Provide the [X, Y] coordinate of the cell's center where the given text is located.  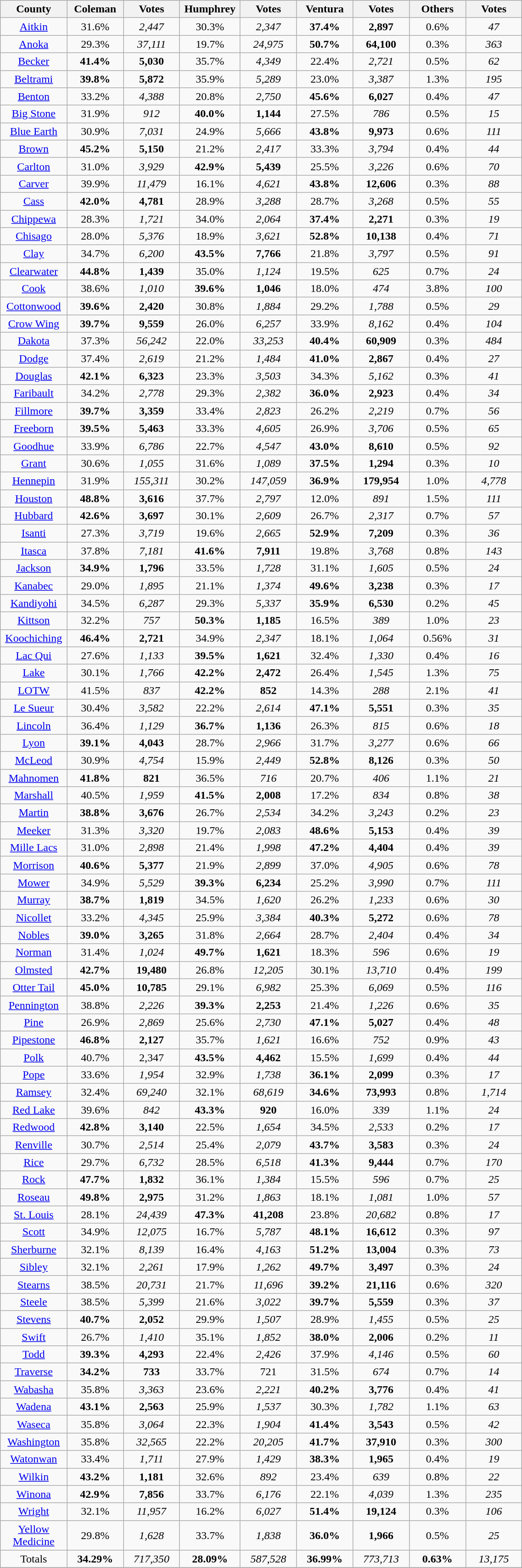
5,027 [381, 1022]
1,819 [152, 900]
Swift [34, 1337]
46.8% [95, 1040]
1,429 [268, 1459]
3,243 [381, 813]
39.2% [325, 1284]
Goodhue [34, 446]
2,898 [152, 848]
Kandiyohi [34, 603]
43.3% [210, 1110]
1,089 [268, 463]
2.1% [437, 690]
25.2% [325, 883]
21,116 [381, 1284]
2,006 [381, 1337]
1,262 [268, 1267]
45.2% [95, 149]
35.1% [210, 1337]
88 [494, 184]
37.9% [325, 1355]
Faribault [34, 393]
1,294 [381, 463]
1,537 [268, 1407]
155,311 [152, 481]
Dodge [34, 358]
Red Lake [34, 1110]
22 [494, 1477]
2,797 [268, 498]
2,966 [268, 743]
320 [494, 1284]
1.5% [437, 498]
639 [381, 1477]
Wadena [34, 1407]
38.3% [325, 1459]
11,696 [268, 1284]
20.8% [210, 96]
2,083 [268, 830]
Hubbard [34, 516]
Coleman [95, 9]
10 [494, 463]
3,265 [152, 935]
Lake [34, 673]
49.6% [325, 586]
Beltrami [34, 79]
235 [494, 1494]
5,153 [381, 830]
16.6% [325, 1040]
Big Stone [34, 114]
3,676 [152, 813]
4,781 [152, 201]
Carlton [34, 166]
2,404 [381, 935]
41.6% [210, 551]
2,426 [268, 1355]
2,079 [268, 1145]
Renville [34, 1145]
7,031 [152, 131]
16.1% [210, 184]
Dakota [34, 341]
170 [494, 1162]
406 [381, 778]
2,867 [381, 358]
1,721 [152, 219]
30.8% [210, 306]
3,990 [381, 883]
1,455 [381, 1319]
1,226 [381, 1005]
6,518 [268, 1162]
Norman [34, 952]
36 [494, 533]
Sherburne [34, 1249]
773,713 [381, 1559]
2,261 [152, 1267]
32.2% [95, 621]
Fillmore [34, 411]
1,010 [152, 289]
39.0% [95, 935]
363 [494, 44]
9,444 [381, 1162]
38.0% [325, 1337]
75 [494, 673]
2,778 [152, 393]
6,982 [268, 987]
6,257 [268, 324]
Kanabec [34, 586]
34.7% [95, 254]
20,205 [268, 1442]
3,238 [381, 586]
92 [494, 446]
2,099 [381, 1075]
1,954 [152, 1075]
18 [494, 725]
23.8% [325, 1215]
22.1% [325, 1494]
2,619 [152, 358]
18.0% [325, 289]
Winona [34, 1494]
2,221 [268, 1389]
Wilkin [34, 1477]
1,782 [381, 1407]
1,046 [268, 289]
4,146 [381, 1355]
891 [381, 498]
4,547 [268, 446]
1,788 [381, 306]
5,439 [268, 166]
21.6% [210, 1302]
70 [494, 166]
9,559 [152, 324]
1,966 [381, 1535]
Koochiching [34, 638]
1,410 [152, 1337]
39.1% [95, 743]
2,449 [268, 760]
33.6% [95, 1075]
36.9% [325, 481]
3,288 [268, 201]
31.1% [325, 568]
6,200 [152, 254]
Ventura [325, 9]
20,731 [152, 1284]
3,621 [268, 236]
1,330 [381, 655]
56,242 [152, 341]
Pennington [34, 1005]
195 [494, 79]
41,208 [268, 1215]
2,897 [381, 27]
3,697 [152, 516]
22.7% [210, 446]
22.5% [210, 1127]
Le Sueur [34, 708]
892 [268, 1477]
3,384 [268, 918]
63 [494, 1407]
837 [152, 690]
2,472 [268, 673]
4,349 [268, 62]
Yellow Medicine [34, 1535]
Benton [34, 96]
29.1% [210, 987]
Murray [34, 900]
Redwood [34, 1127]
49.8% [95, 1197]
Douglas [34, 376]
30.4% [95, 708]
50 [494, 760]
48 [494, 1022]
13,710 [381, 970]
26.8% [210, 970]
2,271 [381, 219]
51.2% [325, 1249]
2,064 [268, 219]
19.6% [210, 533]
40.5% [95, 795]
37.7% [210, 498]
Stevens [34, 1319]
Cook [34, 289]
717,350 [152, 1559]
Kittson [34, 621]
3,022 [268, 1302]
3,503 [268, 376]
5,289 [268, 79]
4,293 [152, 1355]
68,619 [268, 1092]
43.0% [325, 446]
12,205 [268, 970]
28.1% [95, 1215]
5,551 [381, 708]
Chippewa [34, 219]
389 [381, 621]
5,463 [152, 428]
11,957 [152, 1512]
33.5% [210, 568]
5,399 [152, 1302]
32.6% [210, 1477]
50.3% [210, 621]
6,786 [152, 446]
42.0% [95, 201]
71 [494, 236]
0.63% [437, 1559]
7,766 [268, 254]
8,162 [381, 324]
116 [494, 987]
3,582 [152, 708]
Martin [34, 813]
27 [494, 358]
1,711 [152, 1459]
62 [494, 62]
3,706 [381, 428]
1,136 [268, 725]
Anoka [34, 44]
5,162 [381, 376]
2,534 [268, 813]
815 [381, 725]
40.6% [95, 865]
5,030 [152, 62]
2,382 [268, 393]
8,126 [381, 760]
69,240 [152, 1092]
1,024 [152, 952]
1,233 [381, 900]
1,507 [268, 1319]
Cass [34, 201]
21.8% [325, 254]
32,565 [152, 1442]
1,129 [152, 725]
733 [152, 1372]
31.4% [95, 952]
6,176 [268, 1494]
339 [381, 1110]
Clearwater [34, 271]
44.8% [95, 271]
Others [437, 9]
7,181 [152, 551]
12,606 [381, 184]
18.3% [325, 952]
Carver [34, 184]
2,563 [152, 1407]
Stearns [34, 1284]
47.3% [210, 1215]
Rock [34, 1180]
Marshall [34, 795]
1,081 [381, 1197]
474 [381, 289]
37.0% [325, 865]
Washington [34, 1442]
4,462 [268, 1057]
16.0% [325, 1110]
18.9% [210, 236]
3,268 [381, 201]
821 [152, 778]
3.8% [437, 289]
29.2% [325, 306]
1,884 [268, 306]
34.0% [210, 219]
484 [494, 341]
16 [494, 655]
100 [494, 289]
2,253 [268, 1005]
2,975 [152, 1197]
47.2% [325, 848]
1,181 [152, 1477]
6,323 [152, 376]
Steele [34, 1302]
3,768 [381, 551]
2,614 [268, 708]
19,124 [381, 1512]
42.1% [95, 376]
0.9% [437, 1040]
1,605 [381, 568]
Lac Qui [34, 655]
4,621 [268, 184]
16,612 [381, 1232]
4,039 [381, 1494]
6,069 [381, 987]
288 [381, 690]
25.4% [210, 1145]
66 [494, 743]
Nicollet [34, 918]
2,420 [152, 306]
48.8% [95, 498]
Hennepin [34, 481]
35.0% [210, 271]
97 [494, 1232]
Becker [34, 62]
6,530 [381, 603]
60,909 [381, 341]
9,973 [381, 131]
24,975 [268, 44]
38.6% [95, 289]
4,754 [152, 760]
26.3% [325, 725]
23.0% [325, 79]
37.8% [95, 551]
3,543 [381, 1424]
2,219 [381, 411]
46.4% [95, 638]
852 [268, 690]
County [34, 9]
Lincoln [34, 725]
Ramsey [34, 1092]
41.8% [95, 778]
Waseca [34, 1424]
22.3% [210, 1424]
21 [494, 778]
Lyon [34, 743]
30 [494, 900]
6,287 [152, 603]
Nobles [34, 935]
147,059 [268, 481]
McLeod [34, 760]
1,965 [381, 1459]
786 [381, 114]
28.0% [95, 236]
40.0% [210, 114]
1,185 [268, 621]
21.1% [210, 586]
45.6% [325, 96]
28.09% [210, 1559]
24,439 [152, 1215]
23.6% [210, 1389]
52.9% [325, 533]
34.6% [325, 1092]
7,856 [152, 1494]
Clay [34, 254]
3,797 [381, 254]
40.2% [325, 1389]
3,387 [381, 79]
Morrison [34, 865]
Wabasha [34, 1389]
60 [494, 1355]
31.3% [95, 830]
757 [152, 621]
15.9% [210, 760]
41.3% [325, 1162]
31.5% [325, 1372]
31.2% [210, 1197]
3,719 [152, 533]
2,923 [381, 393]
5,559 [381, 1302]
5,377 [152, 865]
1,998 [268, 848]
0.56% [437, 638]
15 [494, 114]
30.6% [95, 463]
43.7% [325, 1145]
2,730 [268, 1022]
7,209 [381, 533]
716 [268, 778]
56 [494, 411]
11,479 [152, 184]
3,794 [381, 149]
Blue Earth [34, 131]
31.8% [210, 935]
1,728 [268, 568]
23.3% [210, 376]
Cottonwood [34, 306]
73,993 [381, 1092]
29.0% [95, 586]
752 [381, 1040]
1,545 [381, 673]
Rice [34, 1162]
LOTW [34, 690]
27.5% [325, 114]
2,447 [152, 27]
199 [494, 970]
1,766 [152, 673]
587,528 [268, 1559]
3,616 [152, 498]
1,064 [381, 638]
28.5% [210, 1162]
38.7% [95, 900]
8,610 [381, 446]
Pope [34, 1075]
36.99% [325, 1559]
42.6% [95, 516]
8,139 [152, 1249]
4,605 [268, 428]
73 [494, 1249]
Itasca [34, 551]
20.7% [325, 778]
20,682 [381, 1215]
64,100 [381, 44]
300 [494, 1442]
Wright [34, 1512]
2,665 [268, 533]
33,253 [268, 341]
1,620 [268, 900]
Mower [34, 883]
2,226 [152, 1005]
Aitkin [34, 27]
3,497 [381, 1267]
1,133 [152, 655]
19,480 [152, 970]
5,376 [152, 236]
1,796 [152, 568]
16.4% [210, 1249]
41.7% [325, 1442]
43.1% [95, 1407]
48.1% [325, 1232]
1,124 [268, 271]
104 [494, 324]
28.3% [95, 219]
2,052 [152, 1319]
1,863 [268, 1197]
39.8% [95, 79]
Mille Lacs [34, 848]
38 [494, 795]
13,004 [381, 1249]
2,417 [268, 149]
6,234 [268, 883]
Traverse [34, 1372]
721 [268, 1372]
37,910 [381, 1442]
26.4% [325, 673]
Mahnomen [34, 778]
65 [494, 428]
1,838 [268, 1535]
4,905 [381, 865]
625 [381, 271]
10,138 [381, 236]
37 [494, 1302]
1,699 [381, 1057]
1,738 [268, 1075]
34.29% [95, 1559]
Pipestone [34, 1040]
3,359 [152, 411]
42.8% [95, 1127]
25.6% [210, 1022]
Houston [34, 498]
Freeborn [34, 428]
Otter Tail [34, 987]
22.0% [210, 341]
40.3% [325, 918]
31 [494, 638]
14.3% [325, 690]
1,959 [152, 795]
3,320 [152, 830]
29.8% [95, 1535]
19.5% [325, 271]
13,175 [494, 1559]
Pine [34, 1022]
29.7% [95, 1162]
4,345 [152, 918]
3,363 [152, 1389]
1,832 [152, 1180]
Meeker [34, 830]
37.3% [95, 341]
31.7% [325, 743]
Polk [34, 1057]
Watonwan [34, 1459]
2,664 [268, 935]
42.7% [95, 970]
2,317 [381, 516]
1,374 [268, 586]
10,785 [152, 987]
50.7% [325, 44]
2,750 [268, 96]
36.5% [210, 778]
1,484 [268, 358]
Sibley [34, 1267]
34.3% [325, 376]
3,929 [152, 166]
143 [494, 551]
Olmsted [34, 970]
Todd [34, 1355]
1,384 [268, 1180]
3,064 [152, 1424]
4,163 [268, 1249]
5,272 [381, 918]
4,778 [494, 481]
26.0% [210, 324]
45 [494, 603]
17.2% [325, 795]
27.9% [210, 1459]
St. Louis [34, 1215]
2,008 [268, 795]
16.2% [210, 1512]
912 [152, 114]
3,776 [381, 1389]
29.9% [210, 1319]
3,140 [152, 1127]
5,787 [268, 1232]
23.4% [325, 1477]
2,127 [152, 1040]
48.6% [325, 830]
25.5% [325, 166]
2,514 [152, 1145]
2,869 [152, 1022]
37,111 [152, 44]
Humphrey [210, 9]
2,823 [268, 411]
Roseau [34, 1197]
12.0% [325, 498]
1,055 [152, 463]
3,583 [381, 1145]
2,899 [268, 865]
4,404 [381, 848]
2,609 [268, 516]
36.7% [210, 725]
5,872 [152, 79]
Brown [34, 149]
21.9% [210, 865]
1,654 [268, 1127]
5,150 [152, 149]
1,852 [268, 1337]
1,714 [494, 1092]
4,043 [152, 743]
36.4% [95, 725]
1,904 [268, 1424]
27.6% [95, 655]
179,954 [381, 481]
25.3% [325, 987]
Isanti [34, 533]
Grant [34, 463]
30.2% [210, 481]
3,226 [381, 166]
19.8% [325, 551]
32.9% [210, 1075]
37.5% [325, 463]
42 [494, 1424]
Jackson [34, 568]
41.0% [325, 358]
91 [494, 254]
1,628 [152, 1535]
Totals [34, 1559]
Scott [34, 1232]
14 [494, 1372]
51.4% [325, 1512]
12,075 [152, 1232]
17.9% [210, 1267]
3,277 [381, 743]
40.4% [325, 341]
16.5% [325, 621]
24.9% [210, 131]
43.2% [95, 1477]
674 [381, 1372]
842 [152, 1110]
Chisago [34, 236]
1,144 [268, 114]
920 [268, 1110]
47.7% [95, 1180]
21.7% [210, 1284]
834 [381, 795]
1,439 [152, 271]
55 [494, 201]
11 [494, 1337]
5,529 [152, 883]
6,732 [152, 1162]
4,388 [152, 96]
45.0% [95, 987]
7,911 [268, 551]
Crow Wing [34, 324]
1,895 [152, 586]
2,533 [381, 1127]
16.7% [210, 1232]
29 [494, 306]
39.9% [95, 184]
27.3% [95, 533]
43 [494, 1040]
106 [494, 1512]
30.7% [95, 1145]
5,666 [268, 131]
5,337 [268, 603]
